Provide the (x, y) coordinate of the cell's center where the given text is located.  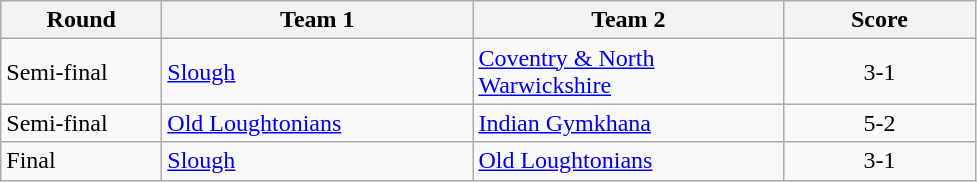
Round (82, 20)
Indian Gymkhana (628, 123)
Coventry & North Warwickshire (628, 72)
5-2 (880, 123)
Team 2 (628, 20)
Score (880, 20)
Final (82, 161)
Team 1 (318, 20)
